Extract the (x, y) coordinate from the center of the cell holding the provided text.  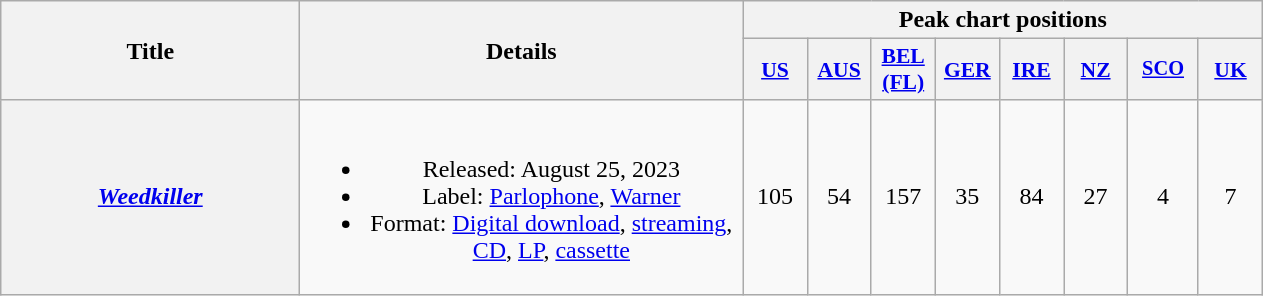
27 (1096, 197)
157 (903, 197)
35 (967, 197)
84 (1031, 197)
AUS (839, 70)
Weedkiller (150, 197)
GER (967, 70)
US (775, 70)
4 (1164, 197)
Details (522, 50)
Peak chart positions (1003, 20)
SCO (1164, 70)
IRE (1031, 70)
BEL(FL) (903, 70)
54 (839, 197)
7 (1230, 197)
105 (775, 197)
Released: August 25, 2023Label: Parlophone, WarnerFormat: Digital download, streaming, CD, LP, cassette (522, 197)
UK (1230, 70)
NZ (1096, 70)
Title (150, 50)
